Return the [x, y] coordinate for the center point of the cell that contains the specified text.  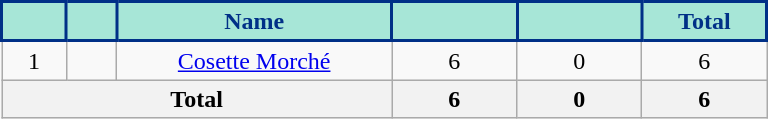
Cosette Morché [254, 60]
Name [254, 22]
1 [34, 60]
